From the cell containing the given text, extract its center point as [X, Y] coordinate. 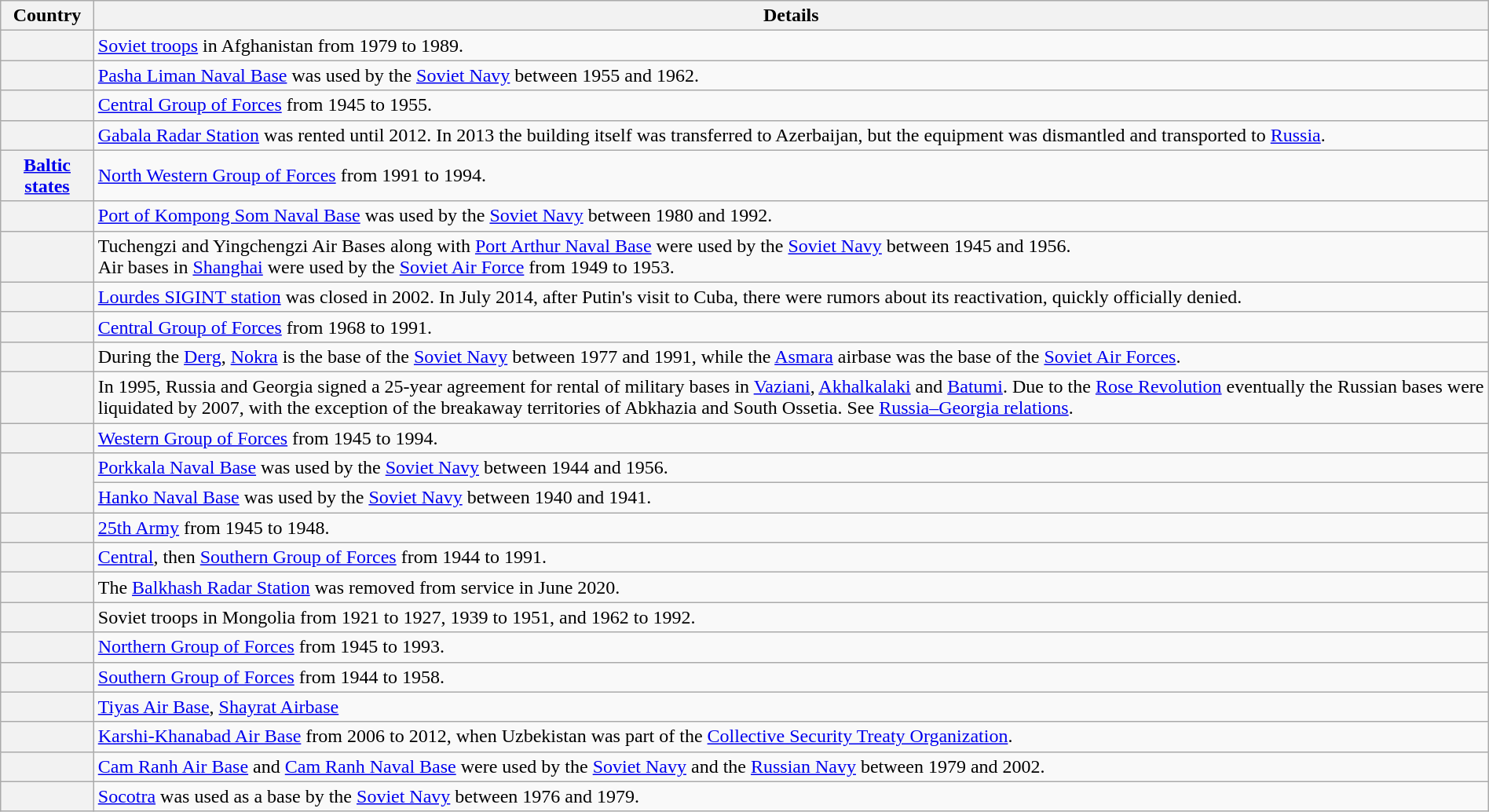
Porkkala Naval Base was used by the Soviet Navy between 1944 and 1956. [791, 468]
Central Group of Forces from 1945 to 1955. [791, 105]
Port of Kompong Som Naval Base was used by the Soviet Navy between 1980 and 1992. [791, 216]
Baltic states [47, 176]
During the Derg, Nokra is the base of the Soviet Navy between 1977 and 1991, while the Asmara airbase was the base of the Soviet Air Forces. [791, 357]
Cam Ranh Air Base and Cam Ranh Naval Base were used by the Soviet Navy and the Russian Navy between 1979 and 2002. [791, 766]
Country [47, 16]
Karshi-Khanabad Air Base from 2006 to 2012, when Uzbekistan was part of the Collective Security Treaty Organization. [791, 737]
Central, then Southern Group of Forces from 1944 to 1991. [791, 558]
25th Army from 1945 to 1948. [791, 528]
Tiyas Air Base, Shayrat Airbase [791, 707]
The Balkhash Radar Station was removed from service in June 2020. [791, 587]
Southern Group of Forces from 1944 to 1958. [791, 677]
Northern Group of Forces from 1945 to 1993. [791, 647]
North Western Group of Forces from 1991 to 1994. [791, 176]
Soviet troops in Mongolia from 1921 to 1927, 1939 to 1951, and 1962 to 1992. [791, 617]
Western Group of Forces from 1945 to 1994. [791, 437]
Central Group of Forces from 1968 to 1991. [791, 327]
Hanko Naval Base was used by the Soviet Navy between 1940 and 1941. [791, 498]
Details [791, 16]
Socotra was used as a base by the Soviet Navy between 1976 and 1979. [791, 796]
Soviet troops in Afghanistan from 1979 to 1989. [791, 46]
Pasha Liman Naval Base was used by the Soviet Navy between 1955 and 1962. [791, 75]
